Return (X, Y) of the center of cell containing provided text 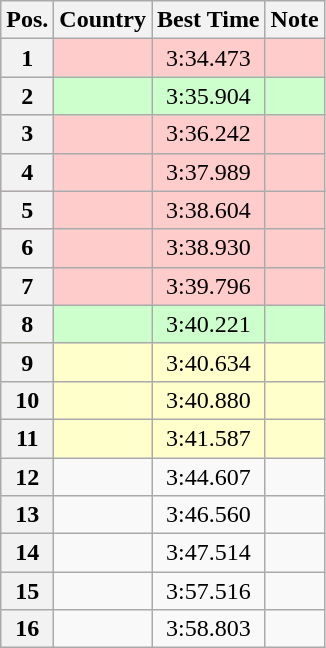
3:47.514 (209, 553)
3:37.989 (209, 172)
3:41.587 (209, 438)
3:40.634 (209, 362)
2 (28, 96)
Country (103, 20)
3:38.930 (209, 248)
13 (28, 515)
14 (28, 553)
16 (28, 629)
Best Time (209, 20)
3:57.516 (209, 591)
4 (28, 172)
3:46.560 (209, 515)
5 (28, 210)
7 (28, 286)
3:40.880 (209, 400)
6 (28, 248)
15 (28, 591)
3:39.796 (209, 286)
3:44.607 (209, 477)
3:36.242 (209, 134)
Pos. (28, 20)
3:35.904 (209, 96)
Note (294, 20)
12 (28, 477)
3 (28, 134)
1 (28, 58)
3:34.473 (209, 58)
8 (28, 324)
3:40.221 (209, 324)
3:58.803 (209, 629)
3:38.604 (209, 210)
10 (28, 400)
11 (28, 438)
9 (28, 362)
